Find where the given text appears and provide that cell's center as [X, Y] coordinate. 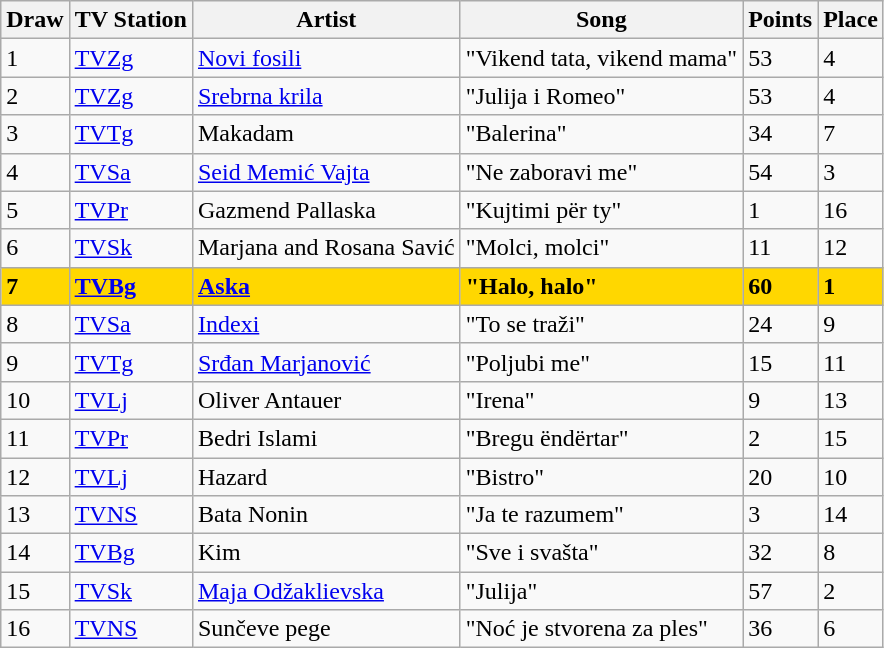
Song [601, 20]
Seid Memić Vajta [326, 172]
20 [780, 477]
34 [780, 134]
"Sve i svašta" [601, 553]
Indexi [326, 324]
Bedri Islami [326, 438]
32 [780, 553]
"Noć je stvorena za ples" [601, 629]
"Kujtimi për ty" [601, 210]
"Halo, halo" [601, 286]
24 [780, 324]
Draw [35, 20]
Points [780, 20]
"Irena" [601, 400]
Kim [326, 553]
Srđan Marjanović [326, 362]
Place [851, 20]
"Bregu ëndërtar" [601, 438]
Artist [326, 20]
TV Station [130, 20]
Gazmend Pallaska [326, 210]
"Ne zaboravi me" [601, 172]
"Bistro" [601, 477]
"Julija" [601, 591]
"Ja te razumem" [601, 515]
"Molci, molci" [601, 248]
Srebrna krila [326, 96]
Aska [326, 286]
"Julija i Romeo" [601, 96]
"Balerina" [601, 134]
Makadam [326, 134]
57 [780, 591]
Marjana and Rosana Savić [326, 248]
60 [780, 286]
"To se traži" [601, 324]
54 [780, 172]
Maja Odžaklievska [326, 591]
Sunčeve pege [326, 629]
"Vikend tata, vikend mama" [601, 58]
Oliver Antauer [326, 400]
36 [780, 629]
Bata Nonin [326, 515]
Hazard [326, 477]
Novi fosili [326, 58]
"Poljubi me" [601, 362]
5 [35, 210]
